Provide the (X, Y) coordinate of the cell's center where the given text is located.  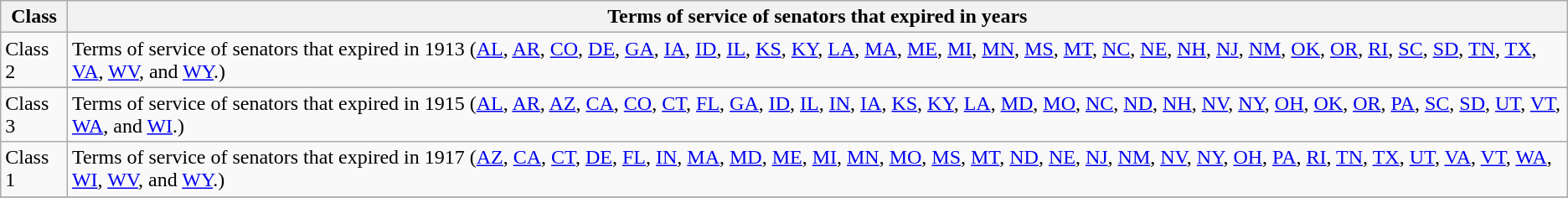
Class 2 (34, 60)
Class (34, 17)
Class 1 (34, 169)
Class 3 (34, 114)
Terms of service of senators that expired in years (818, 17)
